Extract the [X, Y] coordinate from the center of the cell holding the provided text.  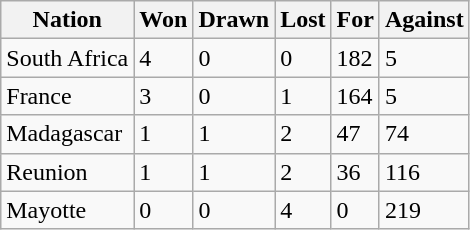
116 [424, 172]
South Africa [68, 58]
Mayotte [68, 210]
For [355, 20]
Drawn [234, 20]
France [68, 96]
74 [424, 134]
164 [355, 96]
Madagascar [68, 134]
47 [355, 134]
3 [164, 96]
Lost [303, 20]
Against [424, 20]
182 [355, 58]
Reunion [68, 172]
Won [164, 20]
36 [355, 172]
219 [424, 210]
Nation [68, 20]
